From the cell containing the given text, extract its center point as (x, y) coordinate. 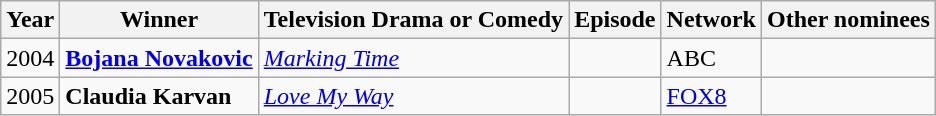
Year (30, 20)
Other nominees (848, 20)
FOX8 (711, 96)
2004 (30, 58)
Love My Way (413, 96)
Bojana Novakovic (159, 58)
2005 (30, 96)
Claudia Karvan (159, 96)
Marking Time (413, 58)
ABC (711, 58)
Episode (615, 20)
Television Drama or Comedy (413, 20)
Winner (159, 20)
Network (711, 20)
